Search for the cell housing the specified text and yield its [x, y] center coordinate. 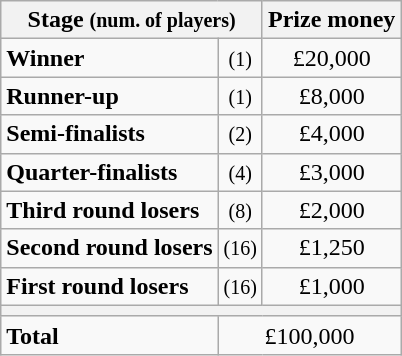
£8,000 [331, 96]
£4,000 [331, 134]
£2,000 [331, 210]
(2) [240, 134]
Winner [110, 58]
Runner-up [110, 96]
Stage (num. of players) [132, 20]
£3,000 [331, 172]
Prize money [331, 20]
First round losers [110, 286]
(8) [240, 210]
£1,250 [331, 248]
Second round losers [110, 248]
(4) [240, 172]
Semi-finalists [110, 134]
Third round losers [110, 210]
£100,000 [310, 335]
£20,000 [331, 58]
Total [110, 335]
Quarter-finalists [110, 172]
£1,000 [331, 286]
